Pinpoint the cell where the given text exists, returning its [X, Y] midpoint coordinate. 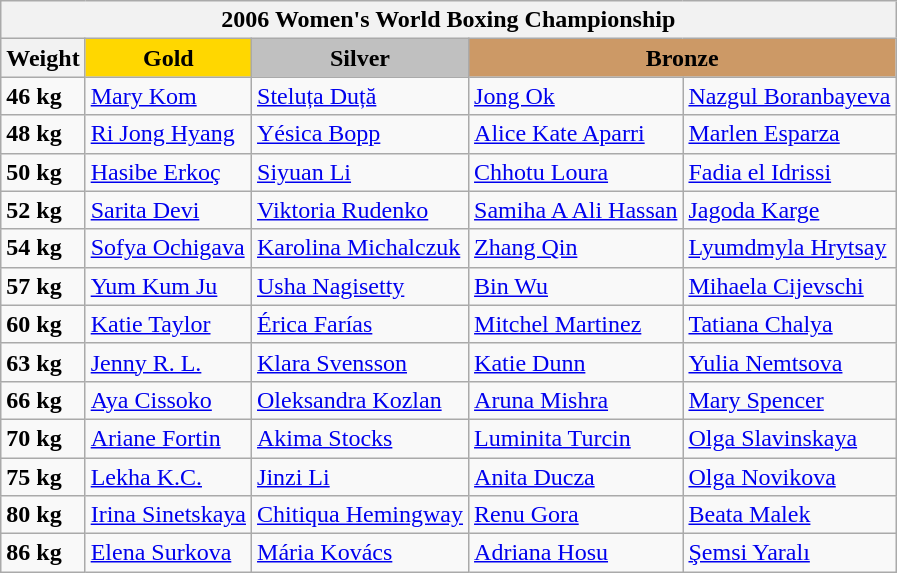
2006 Women's World Boxing Championship [448, 20]
Mária Kovács [360, 553]
Aya Cissoko [168, 400]
54 kg [43, 248]
Akima Stocks [360, 438]
Zhang Qin [576, 248]
Jinzi Li [360, 477]
48 kg [43, 134]
46 kg [43, 96]
Beata Malek [790, 515]
Samiha A Ali Hassan [576, 210]
Yulia Nemtsova [790, 362]
Usha Nagisetty [360, 286]
Ariane Fortin [168, 438]
Érica Farías [360, 324]
Yum Kum Ju [168, 286]
Weight [43, 58]
Adriana Hosu [576, 553]
57 kg [43, 286]
Jagoda Karge [790, 210]
Bronze [682, 58]
Elena Surkova [168, 553]
Lekha K.C. [168, 477]
86 kg [43, 553]
Anita Ducza [576, 477]
75 kg [43, 477]
Viktoria Rudenko [360, 210]
Lyumdmyla Hrytsay [790, 248]
63 kg [43, 362]
Olga Novikova [790, 477]
Ri Jong Hyang [168, 134]
Siyuan Li [360, 172]
Şemsi Yaralı [790, 553]
Sofya Ochigava [168, 248]
Bin Wu [576, 286]
Oleksandra Kozlan [360, 400]
Fadia el Idrissi [790, 172]
Katie Dunn [576, 362]
Karolina Michalczuk [360, 248]
Yésica Bopp [360, 134]
Silver [360, 58]
Aruna Mishra [576, 400]
Steluța Duță [360, 96]
60 kg [43, 324]
Katie Taylor [168, 324]
Jong Ok [576, 96]
Mary Kom [168, 96]
Olga Slavinskaya [790, 438]
Hasibe Erkoç [168, 172]
Mihaela Cijevschi [790, 286]
Klara Svensson [360, 362]
Sarita Devi [168, 210]
50 kg [43, 172]
52 kg [43, 210]
Marlen Esparza [790, 134]
Jenny R. L. [168, 362]
Irina Sinetskaya [168, 515]
Mitchel Martinez [576, 324]
Renu Gora [576, 515]
80 kg [43, 515]
Mary Spencer [790, 400]
Chhotu Loura [576, 172]
Gold [168, 58]
Luminita Turcin [576, 438]
Chitiqua Hemingway [360, 515]
Tatiana Chalya [790, 324]
Nazgul Boranbayeva [790, 96]
66 kg [43, 400]
70 kg [43, 438]
Alice Kate Aparri [576, 134]
